Capture the cell that displays the provided text and extract its (X, Y) central coordinate. 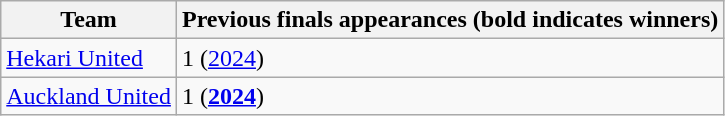
Team (89, 20)
Hekari United (89, 58)
Auckland United (89, 96)
Previous finals appearances (bold indicates winners) (450, 20)
